Extract the (x, y) coordinate from the center of the cell holding the provided text.  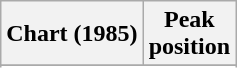
Peak position (189, 34)
Chart (1985) (72, 34)
